Identify which cell holds the provided text, then report its [X, Y] central coordinate. 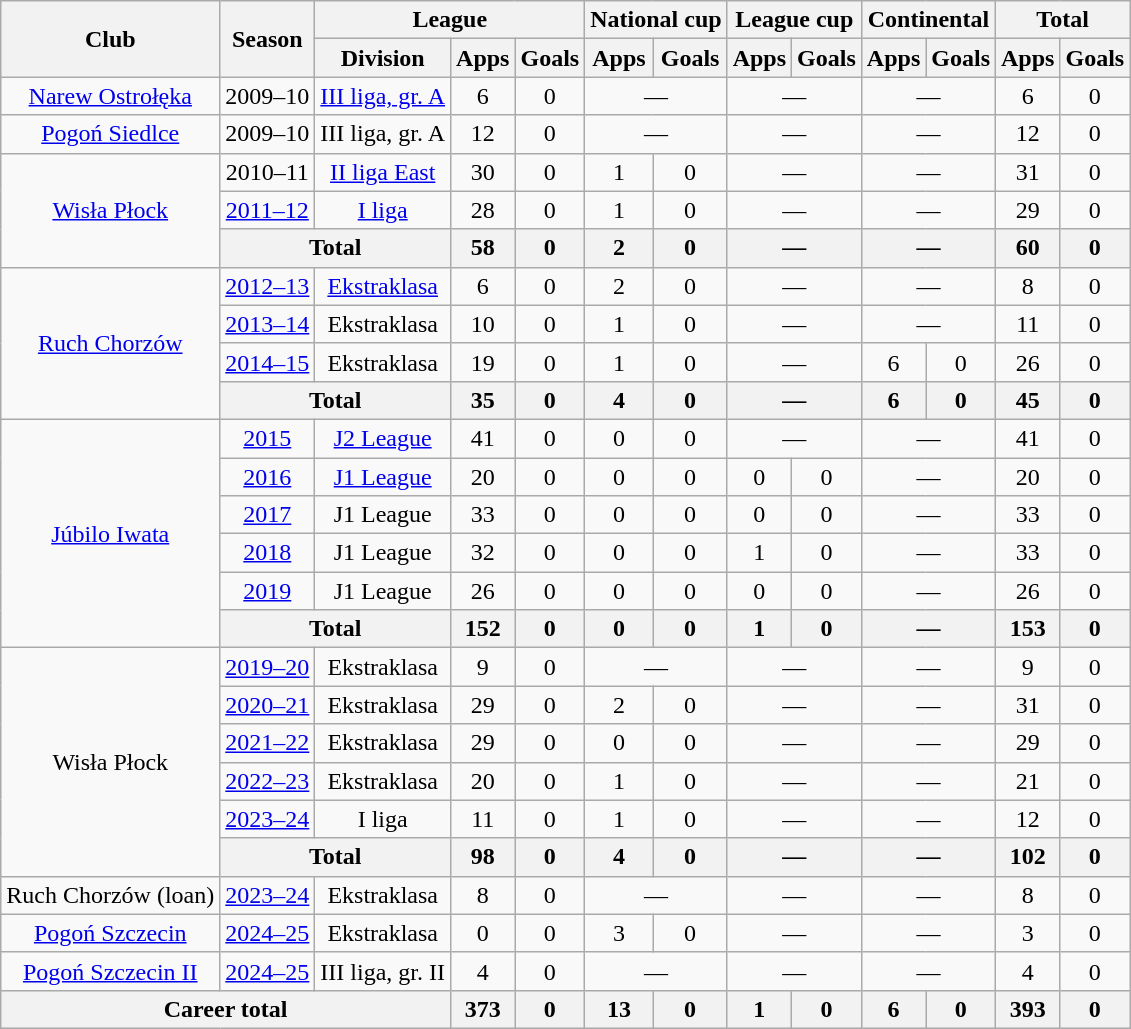
21 [1028, 781]
30 [483, 172]
13 [619, 1009]
2022–23 [268, 781]
Ruch Chorzów [110, 343]
Career total [226, 1009]
152 [483, 629]
2018 [268, 553]
Pogoń Szczecin II [110, 971]
102 [1028, 857]
Júbilo Iwata [110, 533]
Ruch Chorzów (loan) [110, 895]
III liga, gr. II [383, 971]
32 [483, 553]
35 [483, 400]
2013–14 [268, 324]
2021–22 [268, 743]
2019–20 [268, 667]
Season [268, 39]
Club [110, 39]
J2 League [383, 438]
28 [483, 210]
98 [483, 857]
2011–12 [268, 210]
Pogoń Szczecin [110, 933]
2017 [268, 515]
League cup [794, 20]
58 [483, 248]
2015 [268, 438]
Narew Ostrołęka [110, 96]
153 [1028, 629]
2016 [268, 477]
Continental [928, 20]
45 [1028, 400]
II liga East [383, 172]
60 [1028, 248]
Division [383, 58]
Pogoń Siedlce [110, 134]
2012–13 [268, 286]
2020–21 [268, 705]
19 [483, 362]
National cup [656, 20]
2010–11 [268, 172]
2014–15 [268, 362]
League [450, 20]
10 [483, 324]
2019 [268, 591]
373 [483, 1009]
393 [1028, 1009]
